Output the [X, Y] coordinate of the center of the cell containing the given text.  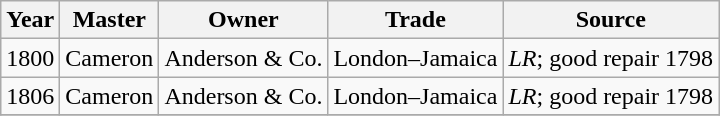
Trade [416, 20]
Owner [244, 20]
Year [30, 20]
Master [110, 20]
1800 [30, 58]
1806 [30, 96]
Source [611, 20]
